Return the (X, Y) coordinate for the center point of the cell that contains the specified text.  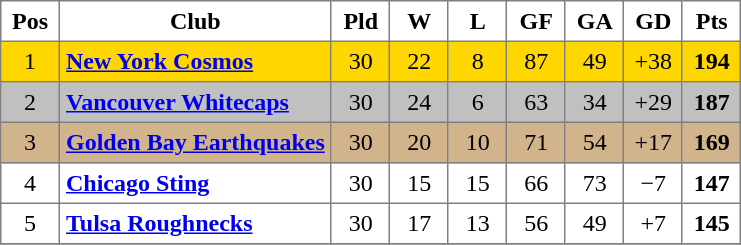
34 (594, 102)
20 (419, 142)
87 (536, 61)
3 (30, 142)
+17 (653, 142)
147 (711, 183)
10 (477, 142)
+29 (653, 102)
54 (594, 142)
W (419, 21)
194 (711, 61)
22 (419, 61)
4 (30, 183)
66 (536, 183)
GD (653, 21)
5 (30, 223)
13 (477, 223)
17 (419, 223)
+7 (653, 223)
24 (419, 102)
GF (536, 21)
Golden Bay Earthquakes (195, 142)
145 (711, 223)
169 (711, 142)
Pld (360, 21)
63 (536, 102)
GA (594, 21)
L (477, 21)
−7 (653, 183)
6 (477, 102)
1 (30, 61)
New York Cosmos (195, 61)
8 (477, 61)
Pts (711, 21)
Chicago Sting (195, 183)
Vancouver Whitecaps (195, 102)
Pos (30, 21)
2 (30, 102)
+38 (653, 61)
Club (195, 21)
73 (594, 183)
71 (536, 142)
187 (711, 102)
56 (536, 223)
Tulsa Roughnecks (195, 223)
